Scan for the cell matching the given text and deliver its (X, Y) coordinate at center. 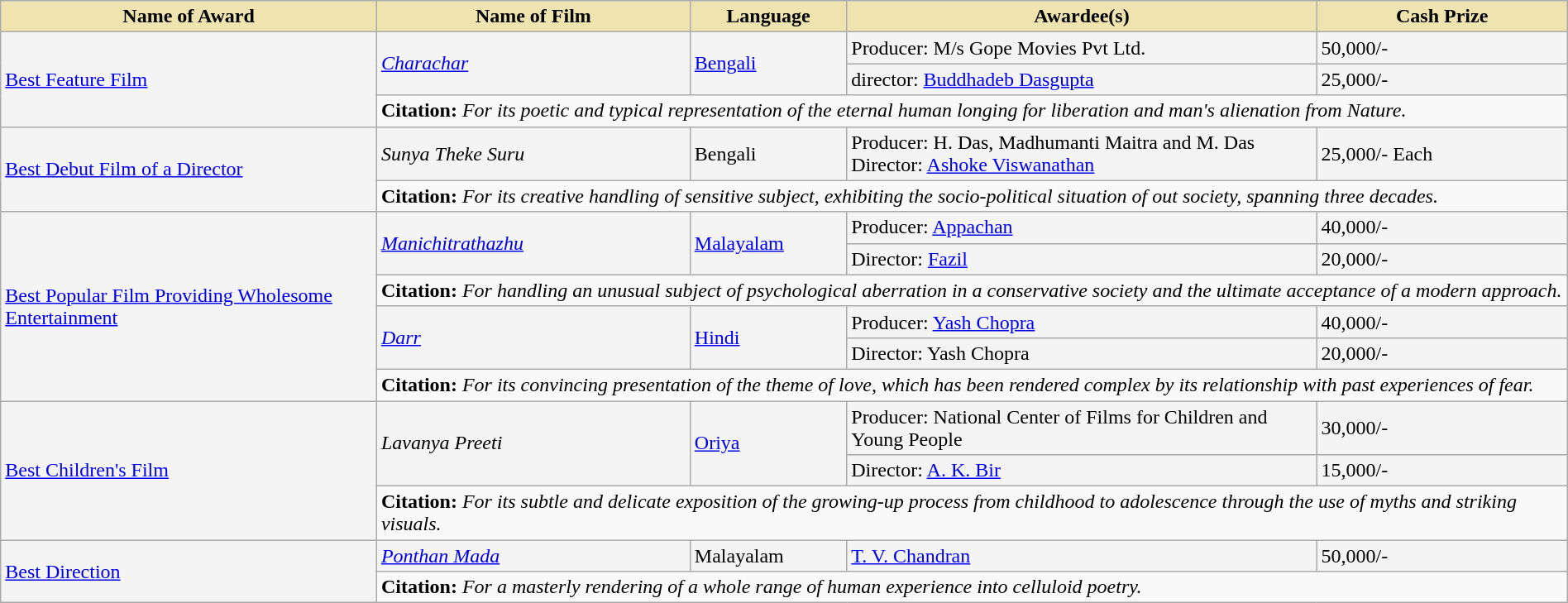
Lavanya Preeti (533, 443)
Hindi (767, 337)
Producer: M/s Gope Movies Pvt Ltd. (1082, 48)
Manichitrathazhu (533, 243)
Charachar (533, 64)
Citation: For handling an unusual subject of psychological aberration in a conservative society and the ultimate acceptance of a modern approach. (972, 290)
Best Children's Film (189, 470)
Oriya (767, 443)
Best Popular Film Providing Wholesome Entertainment (189, 306)
Director: Fazil (1082, 259)
15,000/- (1442, 471)
Name of Film (533, 17)
Darr (533, 337)
Ponthan Mada (533, 556)
Best Debut Film of a Director (189, 169)
Cash Prize (1442, 17)
Producer: H. Das, Madhumanti Maitra and M. DasDirector: Ashoke Viswanathan (1082, 154)
T. V. Chandran (1082, 556)
Citation: For its convincing presentation of the theme of love, which has been rendered complex by its relationship with past experiences of fear. (972, 385)
Citation: For its poetic and typical representation of the eternal human longing for liberation and man's alienation from Nature. (972, 111)
Best Direction (189, 572)
Citation: For a masterly rendering of a whole range of human experience into celluloid poetry. (972, 587)
30,000/- (1442, 427)
director: Buddhadeb Dasgupta (1082, 79)
Director: Yash Chopra (1082, 353)
Awardee(s) (1082, 17)
Producer: Appachan (1082, 227)
Name of Award (189, 17)
Director: A. K. Bir (1082, 471)
25,000/- (1442, 79)
Producer: Yash Chopra (1082, 322)
Producer: National Center of Films for Children and Young People (1082, 427)
Best Feature Film (189, 79)
25,000/- Each (1442, 154)
Language (767, 17)
Citation: For its creative handling of sensitive subject, exhibiting the socio-political situation of out society, spanning three decades. (972, 196)
Sunya Theke Suru (533, 154)
